Find where the given text appears and provide that cell's center as (x, y) coordinate. 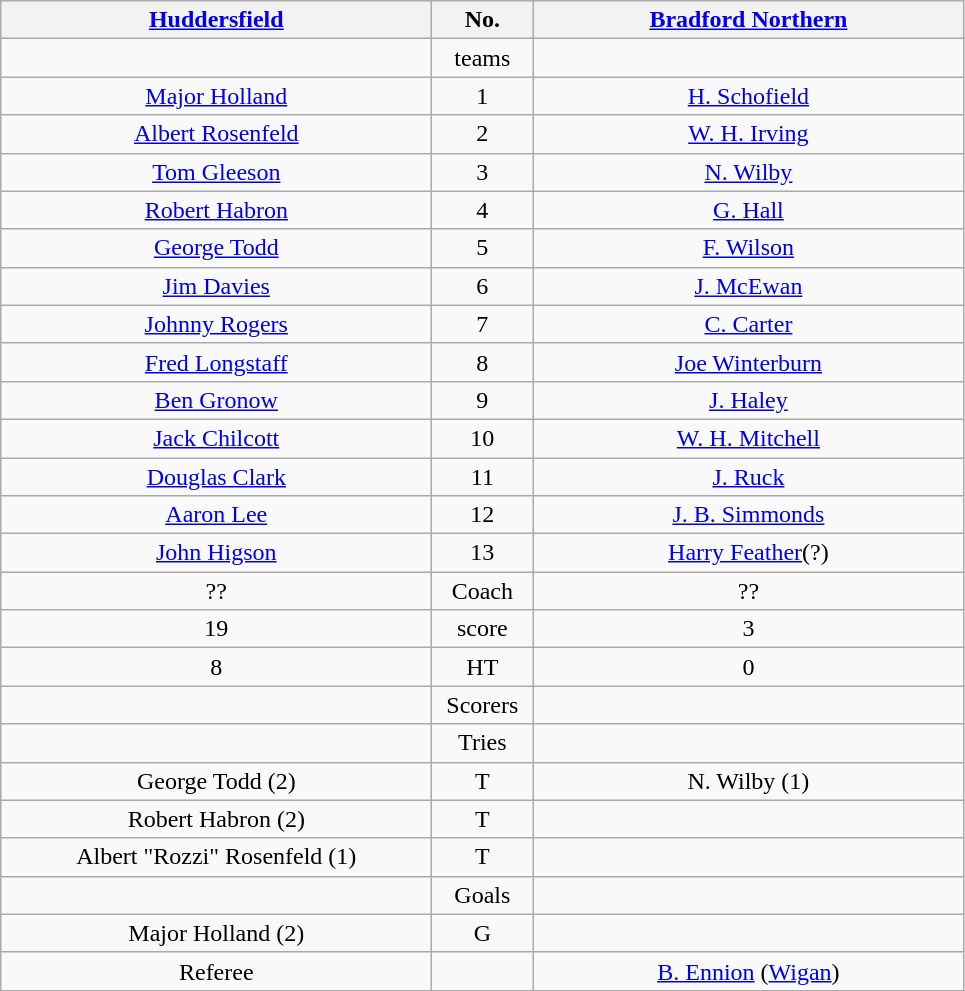
Tom Gleeson (216, 172)
G. Hall (748, 210)
J. Ruck (748, 477)
No. (482, 20)
George Todd (2) (216, 781)
5 (482, 248)
W. H. Mitchell (748, 438)
J. Haley (748, 400)
Goals (482, 895)
11 (482, 477)
Tries (482, 743)
H. Schofield (748, 96)
W. H. Irving (748, 134)
Aaron Lee (216, 515)
score (482, 629)
2 (482, 134)
N. Wilby (748, 172)
Bradford Northern (748, 20)
7 (482, 324)
Joe Winterburn (748, 362)
teams (482, 58)
J. McEwan (748, 286)
J. B. Simmonds (748, 515)
0 (748, 667)
Major Holland (2) (216, 933)
C. Carter (748, 324)
Robert Habron (216, 210)
HT (482, 667)
1 (482, 96)
Scorers (482, 705)
Jack Chilcott (216, 438)
12 (482, 515)
Coach (482, 591)
19 (216, 629)
John Higson (216, 553)
13 (482, 553)
10 (482, 438)
G (482, 933)
Albert Rosenfeld (216, 134)
Major Holland (216, 96)
F. Wilson (748, 248)
Harry Feather(?) (748, 553)
Fred Longstaff (216, 362)
9 (482, 400)
N. Wilby (1) (748, 781)
Ben Gronow (216, 400)
6 (482, 286)
Huddersfield (216, 20)
4 (482, 210)
Albert "Rozzi" Rosenfeld (1) (216, 857)
Referee (216, 971)
B. Ennion (Wigan) (748, 971)
Jim Davies (216, 286)
Douglas Clark (216, 477)
Robert Habron (2) (216, 819)
Johnny Rogers (216, 324)
George Todd (216, 248)
